Detect which cell encompasses the target text, then output its [x, y] center coordinate. 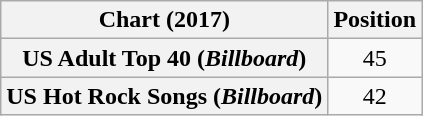
Chart (2017) [164, 20]
42 [375, 96]
US Hot Rock Songs (Billboard) [164, 96]
45 [375, 58]
US Adult Top 40 (Billboard) [164, 58]
Position [375, 20]
